Find where the given text appears and provide that cell's center as (X, Y) coordinate. 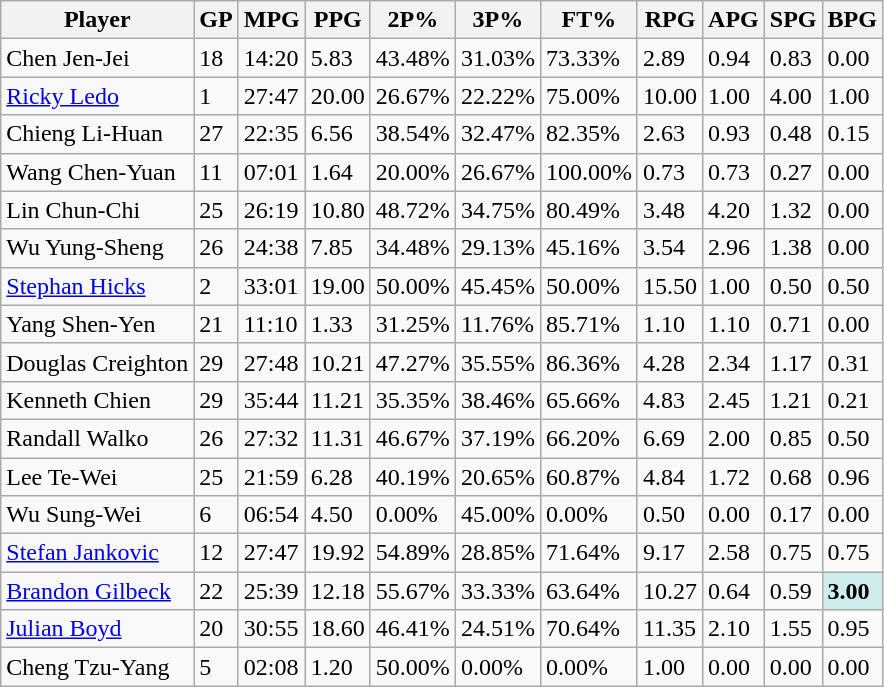
4.50 (338, 515)
73.33% (588, 58)
100.00% (588, 172)
11.31 (338, 438)
Wu Yung-Sheng (98, 248)
45.16% (588, 248)
35.55% (498, 362)
45.45% (498, 286)
Lin Chun-Chi (98, 210)
24:38 (272, 248)
19.92 (338, 553)
6.56 (338, 134)
22 (216, 591)
4.28 (670, 362)
26:19 (272, 210)
0.85 (793, 438)
1.64 (338, 172)
1.38 (793, 248)
18 (216, 58)
4.20 (734, 210)
38.46% (498, 400)
6.69 (670, 438)
55.67% (412, 591)
Yang Shen-Yen (98, 324)
1.72 (734, 477)
18.60 (338, 629)
3P% (498, 20)
34.48% (412, 248)
1.20 (338, 667)
22.22% (498, 96)
86.36% (588, 362)
21 (216, 324)
4.83 (670, 400)
33:01 (272, 286)
2.45 (734, 400)
2.34 (734, 362)
46.41% (412, 629)
06:54 (272, 515)
Douglas Creighton (98, 362)
GP (216, 20)
54.89% (412, 553)
1.17 (793, 362)
Randall Walko (98, 438)
9.17 (670, 553)
1.33 (338, 324)
34.75% (498, 210)
27 (216, 134)
14:20 (272, 58)
Stephan Hicks (98, 286)
0.95 (852, 629)
10.27 (670, 591)
7.85 (338, 248)
2.63 (670, 134)
19.00 (338, 286)
1.55 (793, 629)
43.48% (412, 58)
FT% (588, 20)
3.48 (670, 210)
20 (216, 629)
RPG (670, 20)
11.21 (338, 400)
0.71 (793, 324)
3.54 (670, 248)
2 (216, 286)
30:55 (272, 629)
0.94 (734, 58)
MPG (272, 20)
11 (216, 172)
29.13% (498, 248)
37.19% (498, 438)
2.00 (734, 438)
0.96 (852, 477)
Brandon Gilbeck (98, 591)
71.64% (588, 553)
Wang Chen-Yuan (98, 172)
2.10 (734, 629)
32.47% (498, 134)
2.89 (670, 58)
80.49% (588, 210)
Chen Jen-Jei (98, 58)
0.31 (852, 362)
85.71% (588, 324)
Ricky Ledo (98, 96)
Cheng Tzu-Yang (98, 667)
27:48 (272, 362)
0.15 (852, 134)
2P% (412, 20)
0.64 (734, 591)
12 (216, 553)
35:44 (272, 400)
45.00% (498, 515)
66.20% (588, 438)
31.03% (498, 58)
2.96 (734, 248)
10.21 (338, 362)
38.54% (412, 134)
24.51% (498, 629)
07:01 (272, 172)
35.35% (412, 400)
Kenneth Chien (98, 400)
5.83 (338, 58)
11.35 (670, 629)
Stefan Jankovic (98, 553)
60.87% (588, 477)
40.19% (412, 477)
70.64% (588, 629)
0.17 (793, 515)
Lee Te-Wei (98, 477)
25:39 (272, 591)
63.64% (588, 591)
6.28 (338, 477)
12.18 (338, 591)
27:32 (272, 438)
Julian Boyd (98, 629)
11:10 (272, 324)
3.00 (852, 591)
15.50 (670, 286)
33.33% (498, 591)
20.65% (498, 477)
PPG (338, 20)
BPG (852, 20)
0.83 (793, 58)
11.76% (498, 324)
47.27% (412, 362)
75.00% (588, 96)
28.85% (498, 553)
02:08 (272, 667)
82.35% (588, 134)
6 (216, 515)
65.66% (588, 400)
0.68 (793, 477)
Player (98, 20)
1 (216, 96)
1.32 (793, 210)
4.00 (793, 96)
20.00 (338, 96)
22:35 (272, 134)
31.25% (412, 324)
46.67% (412, 438)
1.21 (793, 400)
APG (734, 20)
5 (216, 667)
20.00% (412, 172)
10.00 (670, 96)
Wu Sung-Wei (98, 515)
Chieng Li-Huan (98, 134)
21:59 (272, 477)
0.48 (793, 134)
2.58 (734, 553)
0.21 (852, 400)
4.84 (670, 477)
10.80 (338, 210)
0.59 (793, 591)
SPG (793, 20)
0.93 (734, 134)
48.72% (412, 210)
0.27 (793, 172)
